For the text-containing cell, return its midpoint in (X, Y) coordinate format. 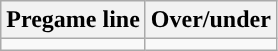
Pregame line (74, 20)
Over/under (210, 20)
